Identify which cell holds the provided text, then report its [x, y] central coordinate. 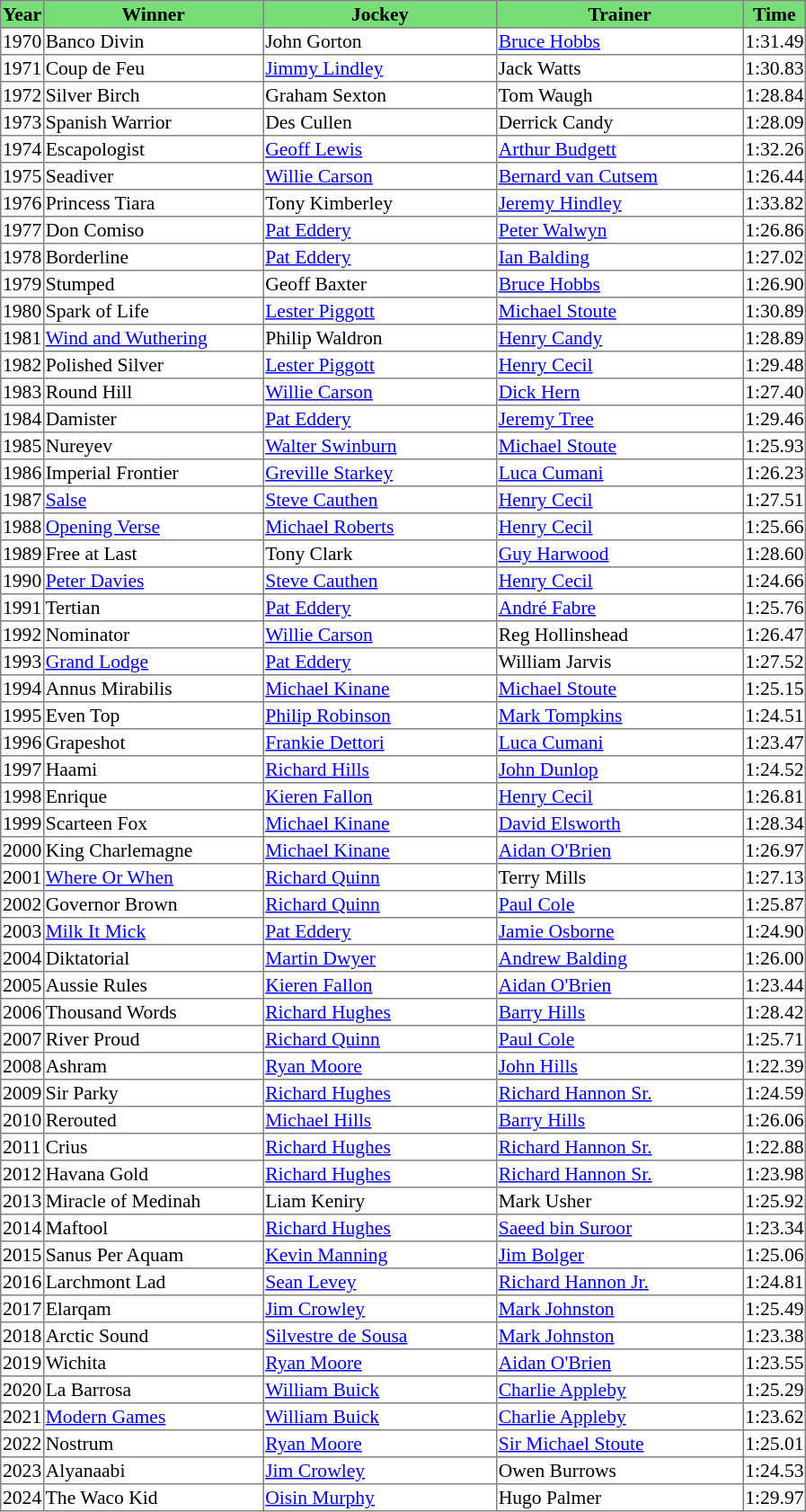
Round Hill [153, 392]
1:24.51 [775, 716]
Tony Clark [380, 554]
1:22.88 [775, 1147]
2015 [22, 1255]
1985 [22, 446]
1:26.97 [775, 850]
2000 [22, 850]
1:33.82 [775, 203]
Kevin Manning [380, 1255]
2012 [22, 1174]
Michael Hills [380, 1120]
Jamie Osborne [619, 931]
Bernard van Cutsem [619, 176]
2003 [22, 931]
2014 [22, 1228]
Owen Burrows [619, 1471]
1997 [22, 769]
Annus Mirabilis [153, 689]
Polished Silver [153, 365]
Opening Verse [153, 527]
1:27.02 [775, 257]
1975 [22, 176]
1:24.53 [775, 1471]
Crius [153, 1147]
Milk It Mick [153, 931]
Spanish Warrior [153, 122]
1971 [22, 68]
1:29.48 [775, 365]
The Waco Kid [153, 1498]
1:24.66 [775, 581]
1:25.01 [775, 1444]
Hugo Palmer [619, 1498]
Scarteen Fox [153, 823]
1:27.13 [775, 877]
1:27.52 [775, 662]
1:25.29 [775, 1390]
Salse [153, 500]
1:28.34 [775, 823]
2022 [22, 1444]
Rerouted [153, 1120]
1:26.81 [775, 796]
Tom Waugh [619, 95]
Jeremy Tree [619, 419]
John Gorton [380, 41]
1998 [22, 796]
John Dunlop [619, 769]
1:23.44 [775, 985]
1:25.06 [775, 1255]
Nureyev [153, 446]
Terry Mills [619, 877]
2016 [22, 1282]
1:26.86 [775, 230]
1:31.49 [775, 41]
Oisin Murphy [380, 1498]
1:30.89 [775, 311]
1:25.87 [775, 904]
1:23.34 [775, 1228]
Thousand Words [153, 1012]
2002 [22, 904]
1:25.92 [775, 1201]
1:22.39 [775, 1066]
Arctic Sound [153, 1336]
1977 [22, 230]
Borderline [153, 257]
1987 [22, 500]
King Charlemagne [153, 850]
1995 [22, 716]
2007 [22, 1039]
Haami [153, 769]
1994 [22, 689]
1992 [22, 635]
Coup de Feu [153, 68]
1:23.55 [775, 1363]
Havana Gold [153, 1174]
Derrick Candy [619, 122]
1:26.90 [775, 284]
2010 [22, 1120]
Reg Hollinshead [619, 635]
Princess Tiara [153, 203]
1976 [22, 203]
Arthur Budgett [619, 149]
Time [775, 14]
Diktatorial [153, 958]
Spark of Life [153, 311]
1:26.06 [775, 1120]
1:24.81 [775, 1282]
1:26.47 [775, 635]
1999 [22, 823]
Sir Parky [153, 1093]
1978 [22, 257]
Michael Roberts [380, 527]
Richard Hills [380, 769]
André Fabre [619, 608]
2013 [22, 1201]
Jockey [380, 14]
Silvestre de Sousa [380, 1336]
1:27.51 [775, 500]
1:28.09 [775, 122]
1:28.84 [775, 95]
Peter Walwyn [619, 230]
Jack Watts [619, 68]
1983 [22, 392]
2011 [22, 1147]
Wind and Wuthering [153, 338]
Larchmont Lad [153, 1282]
Winner [153, 14]
Nostrum [153, 1444]
Jimmy Lindley [380, 68]
Jeremy Hindley [619, 203]
Peter Davies [153, 581]
1:26.44 [775, 176]
1972 [22, 95]
River Proud [153, 1039]
Geoff Baxter [380, 284]
Tony Kimberley [380, 203]
Nominator [153, 635]
1:28.42 [775, 1012]
1973 [22, 122]
Year [22, 14]
John Hills [619, 1066]
1:29.97 [775, 1498]
Sanus Per Aquam [153, 1255]
2020 [22, 1390]
Even Top [153, 716]
1:28.60 [775, 554]
1986 [22, 473]
Mark Usher [619, 1201]
Wichita [153, 1363]
Elarqam [153, 1309]
Grand Lodge [153, 662]
2009 [22, 1093]
2024 [22, 1498]
Philip Waldron [380, 338]
1984 [22, 419]
1974 [22, 149]
Mark Tompkins [619, 716]
1:25.93 [775, 446]
1:25.71 [775, 1039]
2001 [22, 877]
1989 [22, 554]
Modern Games [153, 1417]
2018 [22, 1336]
Tertian [153, 608]
Ian Balding [619, 257]
Stumped [153, 284]
Walter Swinburn [380, 446]
1:29.46 [775, 419]
Liam Keniry [380, 1201]
1:25.49 [775, 1309]
1:27.40 [775, 392]
Grapeshot [153, 743]
Damister [153, 419]
2004 [22, 958]
1991 [22, 608]
2021 [22, 1417]
La Barrosa [153, 1390]
1981 [22, 338]
Banco Divin [153, 41]
2006 [22, 1012]
1:26.23 [775, 473]
Silver Birch [153, 95]
Where Or When [153, 877]
2017 [22, 1309]
Ashram [153, 1066]
Imperial Frontier [153, 473]
Governor Brown [153, 904]
1:24.90 [775, 931]
Seadiver [153, 176]
Free at Last [153, 554]
David Elsworth [619, 823]
2005 [22, 985]
1:32.26 [775, 149]
Saeed bin Suroor [619, 1228]
Trainer [619, 14]
Aussie Rules [153, 985]
Escapologist [153, 149]
1:26.00 [775, 958]
Enrique [153, 796]
1:30.83 [775, 68]
1:25.15 [775, 689]
1982 [22, 365]
1979 [22, 284]
Henry Candy [619, 338]
1:24.52 [775, 769]
Sir Michael Stoute [619, 1444]
1:28.89 [775, 338]
Sean Levey [380, 1282]
2023 [22, 1471]
Graham Sexton [380, 95]
2019 [22, 1363]
1996 [22, 743]
1:23.38 [775, 1336]
William Jarvis [619, 662]
1:25.66 [775, 527]
Don Comiso [153, 230]
1990 [22, 581]
Jim Bolger [619, 1255]
Des Cullen [380, 122]
1:23.62 [775, 1417]
1993 [22, 662]
Alyanaabi [153, 1471]
Miracle of Medinah [153, 1201]
Geoff Lewis [380, 149]
2008 [22, 1066]
Frankie Dettori [380, 743]
Andrew Balding [619, 958]
Richard Hannon Jr. [619, 1282]
Philip Robinson [380, 716]
Greville Starkey [380, 473]
1:24.59 [775, 1093]
Guy Harwood [619, 554]
1:25.76 [775, 608]
1980 [22, 311]
Martin Dwyer [380, 958]
1:23.98 [775, 1174]
1970 [22, 41]
Maftool [153, 1228]
1:23.47 [775, 743]
1988 [22, 527]
Dick Hern [619, 392]
